Extract the (x, y) coordinate from the center of the cell holding the provided text.  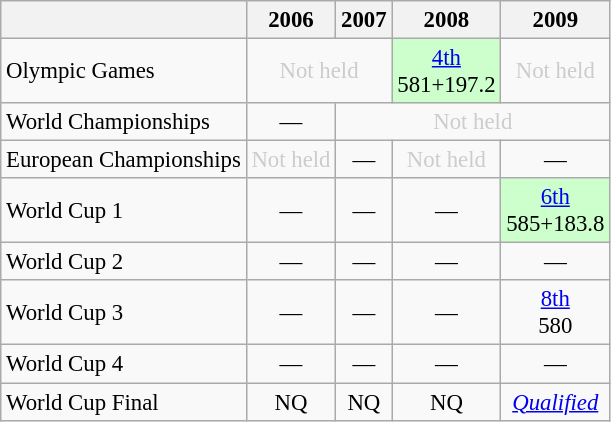
World Cup Final (124, 402)
8th580 (556, 312)
2009 (556, 20)
2006 (291, 20)
European Championships (124, 160)
Qualified (556, 402)
World Cup 1 (124, 210)
2007 (364, 20)
World Cup 4 (124, 364)
World Championships (124, 122)
2008 (446, 20)
World Cup 3 (124, 312)
6th585+183.8 (556, 210)
World Cup 2 (124, 262)
4th581+197.2 (446, 72)
Olympic Games (124, 72)
